Scan for the cell matching the given text and deliver its [x, y] coordinate at center. 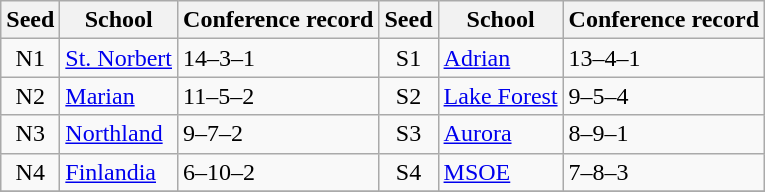
S1 [408, 58]
Lake Forest [500, 96]
Marian [119, 96]
11–5–2 [278, 96]
N3 [30, 134]
13–4–1 [664, 58]
6–10–2 [278, 172]
S3 [408, 134]
9–7–2 [278, 134]
Finlandia [119, 172]
N4 [30, 172]
Northland [119, 134]
S2 [408, 96]
7–8–3 [664, 172]
S4 [408, 172]
8–9–1 [664, 134]
Aurora [500, 134]
MSOE [500, 172]
N2 [30, 96]
N1 [30, 58]
Adrian [500, 58]
14–3–1 [278, 58]
St. Norbert [119, 58]
9–5–4 [664, 96]
